Pinpoint the cell where the given text exists, returning its [X, Y] midpoint coordinate. 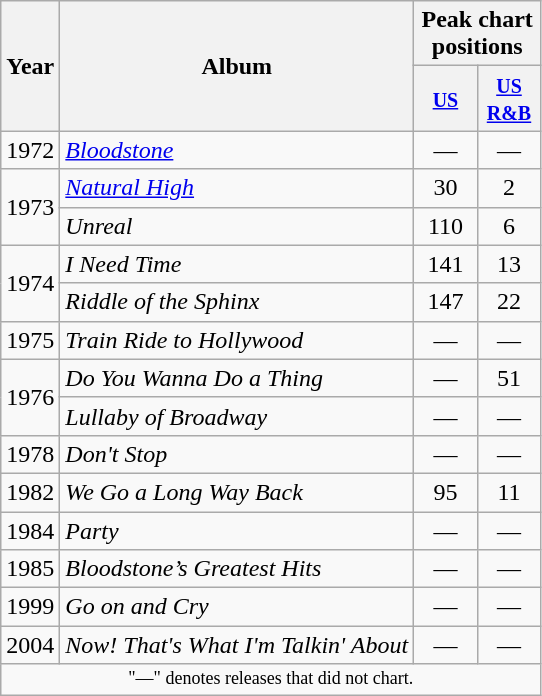
Bloodstone [237, 150]
Riddle of the Sphinx [237, 302]
1972 [30, 150]
US [446, 98]
Train Ride to Hollywood [237, 340]
I Need Time [237, 264]
30 [446, 188]
11 [509, 492]
Don't Stop [237, 454]
51 [509, 378]
2004 [30, 645]
6 [509, 226]
110 [446, 226]
Now! That's What I'm Talkin' About [237, 645]
We Go a Long Way Back [237, 492]
2 [509, 188]
13 [509, 264]
"—" denotes releases that did not chart. [271, 680]
Year [30, 66]
1984 [30, 531]
95 [446, 492]
1985 [30, 569]
Natural High [237, 188]
Unreal [237, 226]
1978 [30, 454]
1973 [30, 207]
1999 [30, 607]
1976 [30, 397]
Bloodstone’s Greatest Hits [237, 569]
141 [446, 264]
22 [509, 302]
US R&B [509, 98]
Do You Wanna Do a Thing [237, 378]
Peak chart positions [478, 34]
Lullaby of Broadway [237, 416]
1974 [30, 283]
Party [237, 531]
Album [237, 66]
1982 [30, 492]
Go on and Cry [237, 607]
147 [446, 302]
1975 [30, 340]
